Capture the cell that displays the provided text and extract its [X, Y] central coordinate. 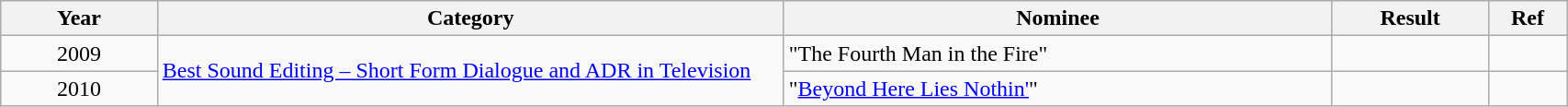
Ref [1527, 18]
Nominee [1058, 18]
"Beyond Here Lies Nothin'" [1058, 89]
Category [470, 18]
Best Sound Editing – Short Form Dialogue and ADR in Television [470, 71]
2009 [79, 53]
2010 [79, 89]
Year [79, 18]
Result [1410, 18]
"The Fourth Man in the Fire" [1058, 53]
